Scan for the cell matching the given text and deliver its [X, Y] coordinate at center. 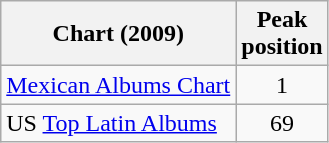
69 [282, 123]
US Top Latin Albums [118, 123]
1 [282, 85]
Chart (2009) [118, 34]
Peakposition [282, 34]
Mexican Albums Chart [118, 85]
